Provide the [X, Y] coordinate of the cell's center where the given text is located.  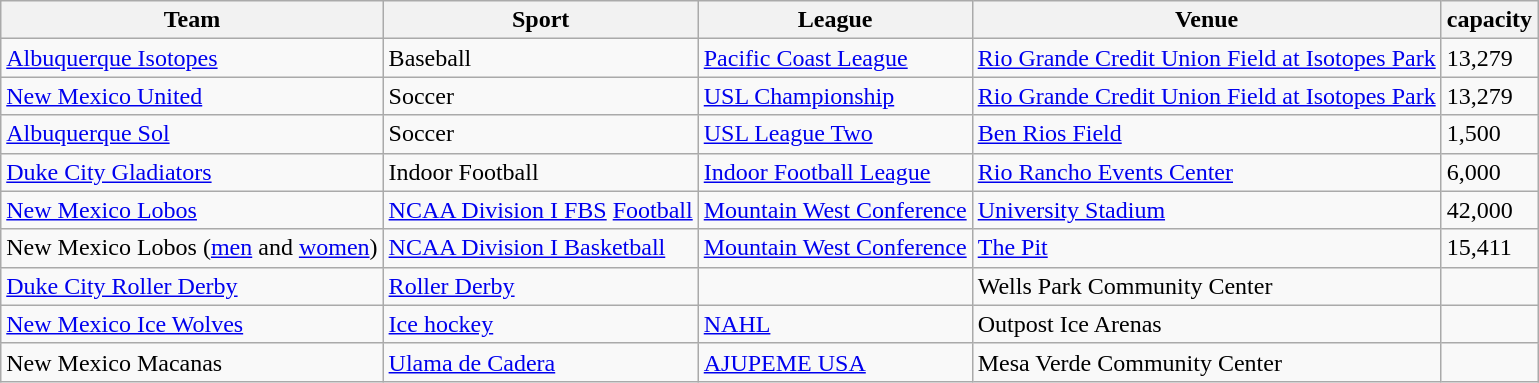
Roller Derby [540, 286]
AJUPEME USA [835, 362]
University Stadium [1206, 210]
Ben Rios Field [1206, 134]
New Mexico Macanas [192, 362]
New Mexico United [192, 96]
Mesa Verde Community Center [1206, 362]
Sport [540, 20]
42,000 [1489, 210]
Pacific Coast League [835, 58]
Team [192, 20]
League [835, 20]
The Pit [1206, 248]
Outpost Ice Arenas [1206, 324]
NCAA Division I Basketball [540, 248]
6,000 [1489, 172]
NAHL [835, 324]
15,411 [1489, 248]
Albuquerque Sol [192, 134]
New Mexico Ice Wolves [192, 324]
NCAA Division I FBS Football [540, 210]
Ulama de Cadera [540, 362]
Albuquerque Isotopes [192, 58]
Baseball [540, 58]
New Mexico Lobos (men and women) [192, 248]
Venue [1206, 20]
1,500 [1489, 134]
capacity [1489, 20]
Ice hockey [540, 324]
Indoor Football [540, 172]
USL League Two [835, 134]
Rio Rancho Events Center [1206, 172]
Duke City Gladiators [192, 172]
New Mexico Lobos [192, 210]
USL Championship [835, 96]
Indoor Football League [835, 172]
Wells Park Community Center [1206, 286]
Duke City Roller Derby [192, 286]
